Search for the cell housing the specified text and yield its (X, Y) center coordinate. 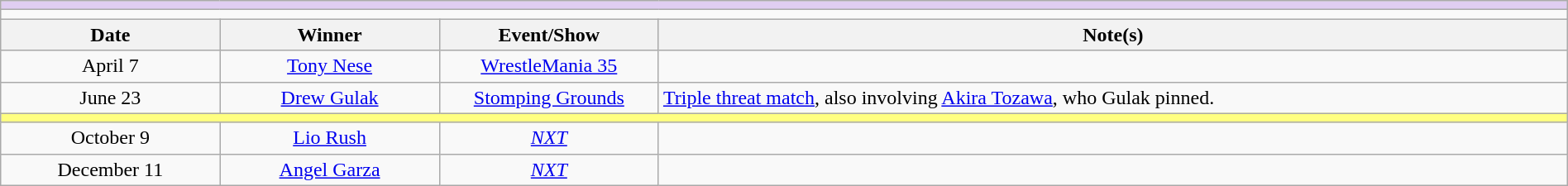
Winner (329, 35)
Stomping Grounds (549, 98)
Tony Nese (329, 66)
Lio Rush (329, 138)
Drew Gulak (329, 98)
October 9 (111, 138)
Event/Show (549, 35)
Triple threat match, also involving Akira Tozawa, who Gulak pinned. (1113, 98)
December 11 (111, 169)
Angel Garza (329, 169)
WrestleMania 35 (549, 66)
June 23 (111, 98)
April 7 (111, 66)
Date (111, 35)
Note(s) (1113, 35)
